Search for the cell housing the specified text and yield its [x, y] center coordinate. 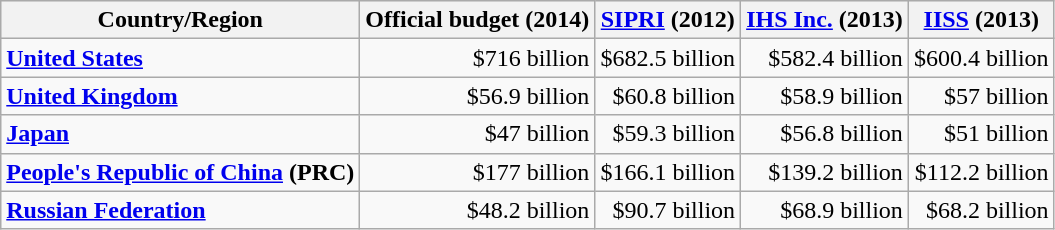
$112.2 billion [981, 172]
$716 billion [478, 58]
People's Republic of China (PRC) [180, 172]
$600.4 billion [981, 58]
United States [180, 58]
$60.8 billion [668, 96]
$56.8 billion [825, 134]
$68.2 billion [981, 210]
$47 billion [478, 134]
$58.9 billion [825, 96]
Country/Region [180, 20]
$682.5 billion [668, 58]
$48.2 billion [478, 210]
Russian Federation [180, 210]
$51 billion [981, 134]
IISS (2013) [981, 20]
$90.7 billion [668, 210]
United Kingdom [180, 96]
IHS Inc. (2013) [825, 20]
Official budget (2014) [478, 20]
$57 billion [981, 96]
$59.3 billion [668, 134]
SIPRI (2012) [668, 20]
$68.9 billion [825, 210]
$166.1 billion [668, 172]
$139.2 billion [825, 172]
$582.4 billion [825, 58]
Japan [180, 134]
$177 billion [478, 172]
$56.9 billion [478, 96]
